From the cell containing the given text, extract its center point as [x, y] coordinate. 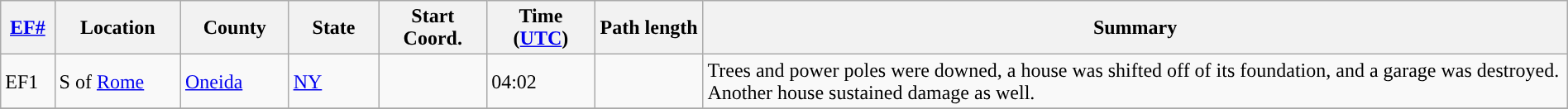
Trees and power poles were downed, a house was shifted off of its foundation, and a garage was destroyed. Another house sustained damage as well. [1135, 81]
S of Rome [117, 81]
04:02 [541, 81]
State [334, 28]
Start Coord. [433, 28]
NY [334, 81]
EF# [28, 28]
Oneida [235, 81]
Summary [1135, 28]
County [235, 28]
Path length [648, 28]
EF1 [28, 81]
Location [117, 28]
Time (UTC) [541, 28]
